Return the [X, Y] coordinate for the center point of the cell that contains the specified text.  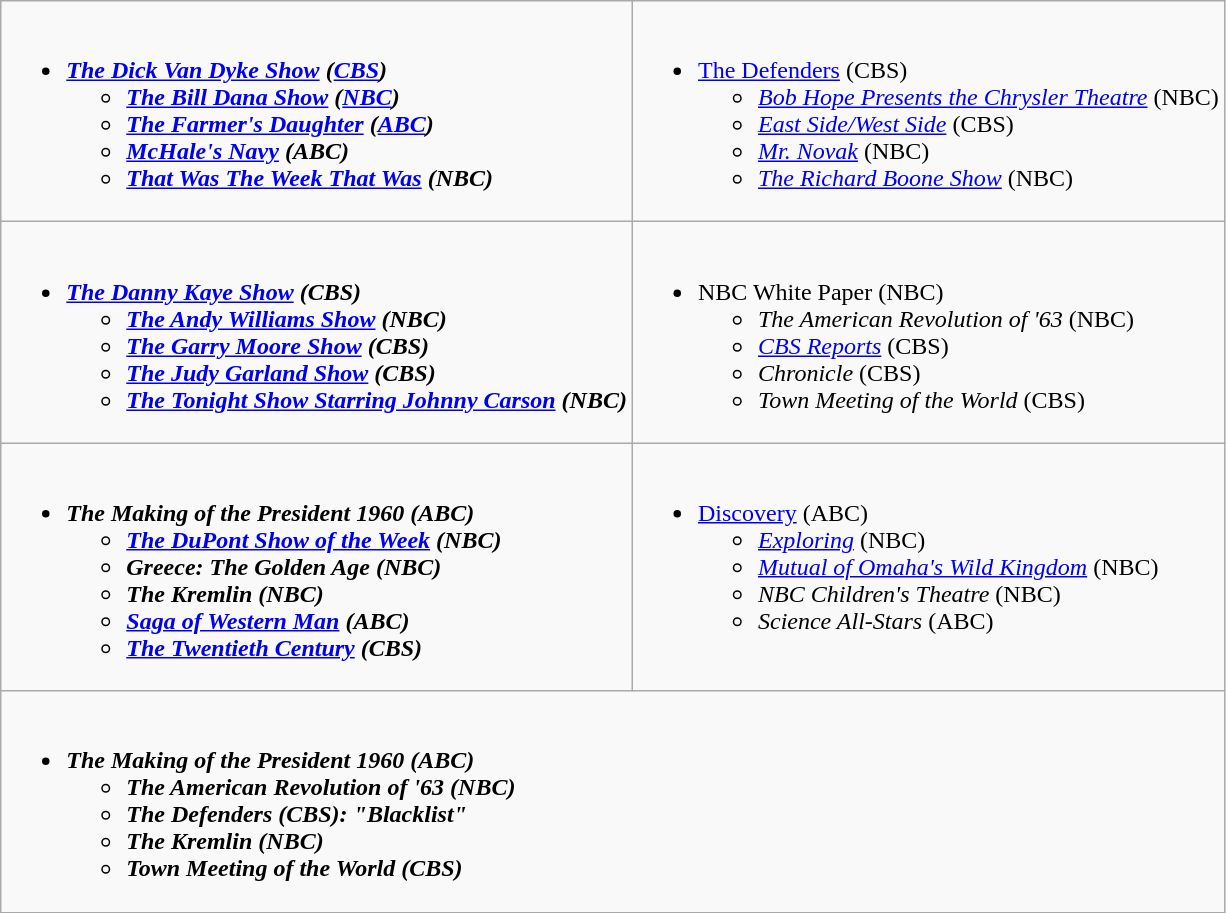
The Dick Van Dyke Show (CBS)The Bill Dana Show (NBC)The Farmer's Daughter (ABC)McHale's Navy (ABC)That Was The Week That Was (NBC) [317, 112]
The Defenders (CBS)Bob Hope Presents the Chrysler Theatre (NBC)East Side/West Side (CBS)Mr. Novak (NBC)The Richard Boone Show (NBC) [928, 112]
NBC White Paper (NBC)The American Revolution of '63 (NBC)CBS Reports (CBS)Chronicle (CBS)Town Meeting of the World (CBS) [928, 332]
Discovery (ABC)Exploring (NBC)Mutual of Omaha's Wild Kingdom (NBC)NBC Children's Theatre (NBC)Science All-Stars (ABC) [928, 567]
